Scan for the cell matching the given text and deliver its (x, y) coordinate at center. 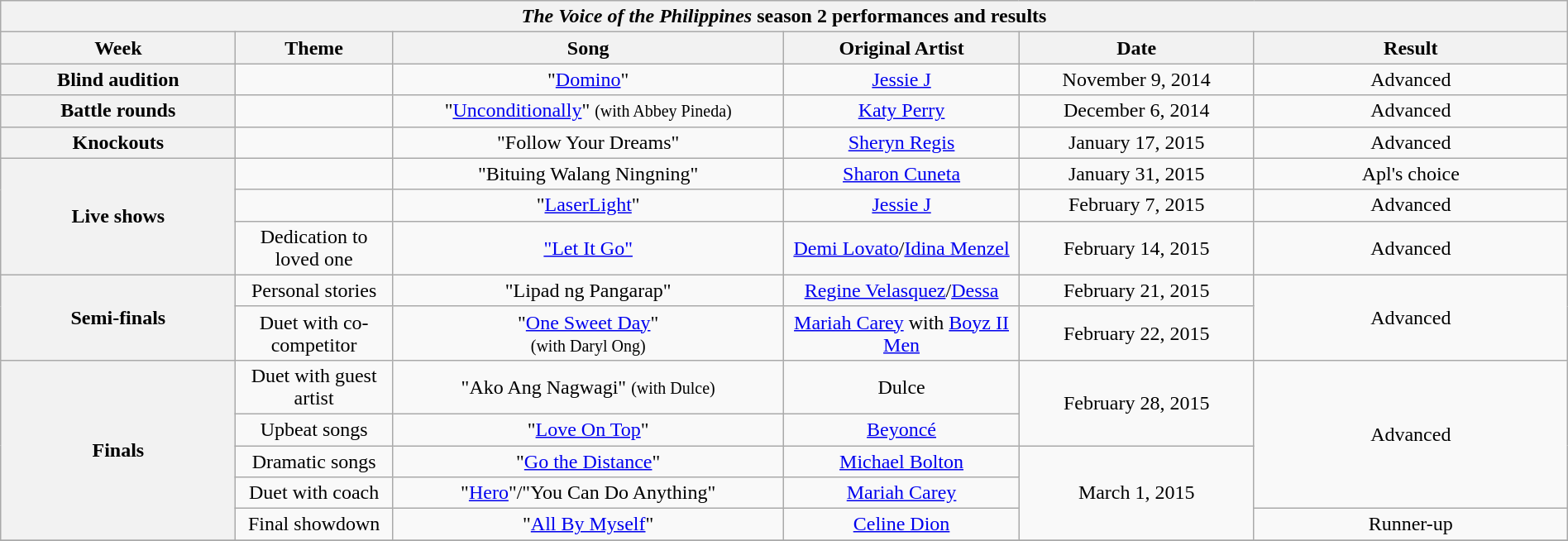
Semi-finals (118, 318)
Original Artist (901, 48)
"Unconditionally" (with Abbey Pineda) (588, 111)
Dulce (901, 387)
Final showdown (314, 524)
"Hero"/"You Can Do Anything" (588, 493)
Knockouts (118, 142)
"Go the Distance" (588, 461)
Date (1136, 48)
"All By Myself" (588, 524)
February 22, 2015 (1136, 333)
December 6, 2014 (1136, 111)
Sharon Cuneta (901, 174)
Apl's choice (1411, 174)
Upbeat songs (314, 429)
"Follow Your Dreams" (588, 142)
Mariah Carey with Boyz II Men (901, 333)
The Voice of the Philippines season 2 performances and results (784, 17)
"Let It Go" (588, 248)
"Ako Ang Nagwagi" (with Dulce) (588, 387)
"Bituing Walang Ningning" (588, 174)
Katy Perry (901, 111)
Week (118, 48)
February 7, 2015 (1136, 205)
Beyoncé (901, 429)
Duet with guest artist (314, 387)
Regine Velasquez/Dessa (901, 290)
Runner-up (1411, 524)
February 14, 2015 (1136, 248)
"Domino" (588, 79)
January 17, 2015 (1136, 142)
"Lipad ng Pangarap" (588, 290)
"Love On Top" (588, 429)
Celine Dion (901, 524)
"LaserLight" (588, 205)
Finals (118, 450)
Battle rounds (118, 111)
Song (588, 48)
Blind audition (118, 79)
March 1, 2015 (1136, 492)
Result (1411, 48)
Dedication to loved one (314, 248)
Duet with co-competitor (314, 333)
February 21, 2015 (1136, 290)
Theme (314, 48)
Demi Lovato/Idina Menzel (901, 248)
Mariah Carey (901, 493)
January 31, 2015 (1136, 174)
November 9, 2014 (1136, 79)
Sheryn Regis (901, 142)
"One Sweet Day"(with Daryl Ong) (588, 333)
Live shows (118, 217)
February 28, 2015 (1136, 402)
Dramatic songs (314, 461)
Duet with coach (314, 493)
Michael Bolton (901, 461)
Personal stories (314, 290)
